Locate the cell with the specified text and output its (x, y) center coordinate. 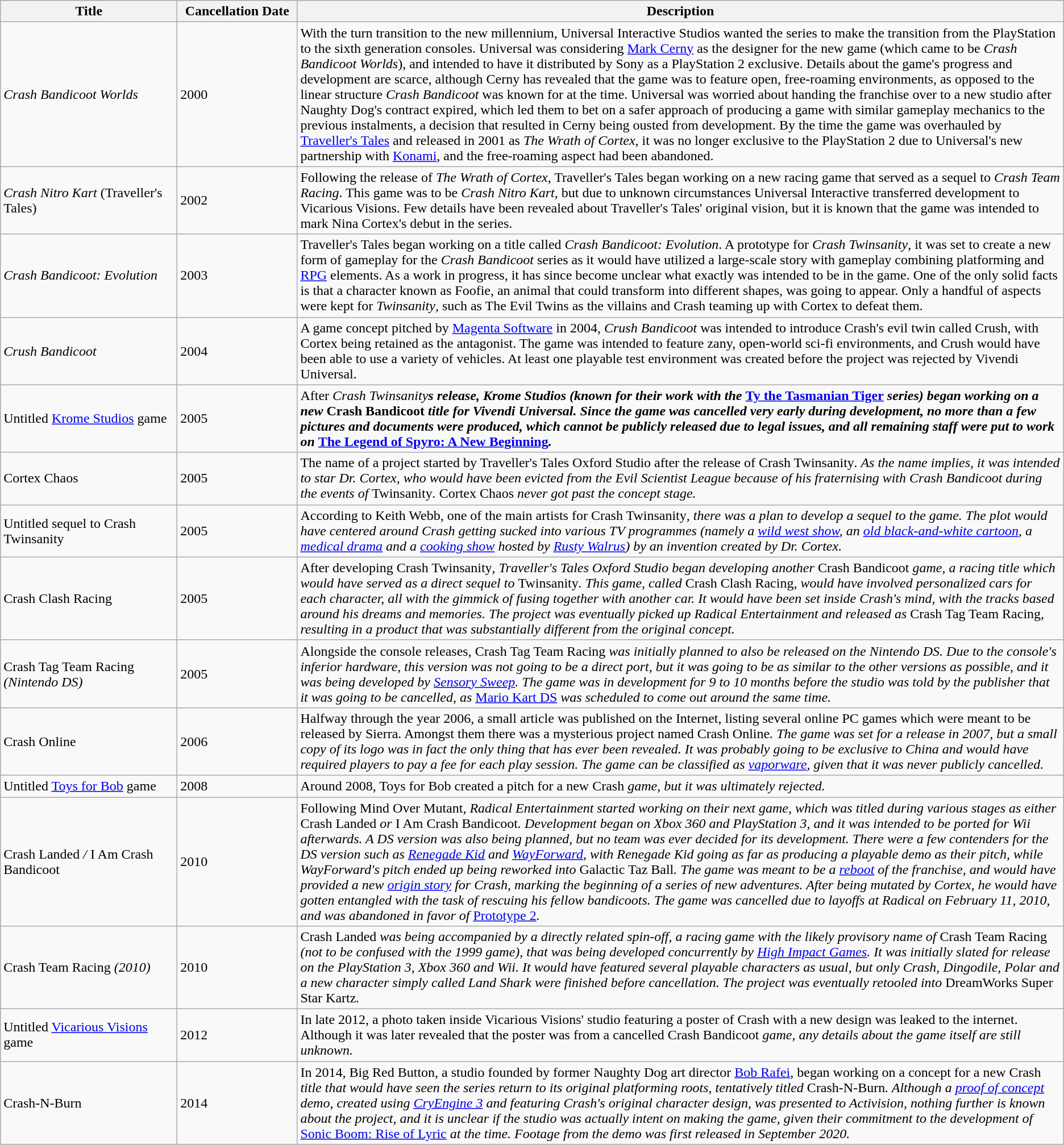
Untitled Toys for Bob game (89, 786)
Crash-N-Burn (89, 1103)
Crash Bandicoot Worlds (89, 94)
Crash Online (89, 741)
Crush Bandicoot (89, 351)
2012 (238, 1035)
Title (89, 11)
Description (680, 11)
Crash Tag Team Racing (Nintendo DS) (89, 674)
2014 (238, 1103)
Crash Clash Racing (89, 598)
Untitled sequel to Crash Twinsanity (89, 531)
Crash Nitro Kart (Traveller's Tales) (89, 200)
2004 (238, 351)
2003 (238, 276)
2002 (238, 200)
Cortex Chaos (89, 478)
2006 (238, 741)
Cancellation Date (238, 11)
Crash Bandicoot: Evolution (89, 276)
2008 (238, 786)
Around 2008, Toys for Bob created a pitch for a new Crash game, but it was ultimately rejected. (680, 786)
Crash Team Racing (2010) (89, 968)
2000 (238, 94)
Untitled Vicarious Visions game (89, 1035)
Untitled Krome Studios game (89, 418)
Crash Landed / I Am Crash Bandicoot (89, 861)
